Pinpoint the cell where the given text exists, returning its [x, y] midpoint coordinate. 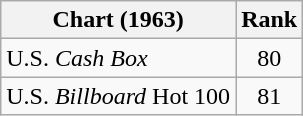
U.S. Billboard Hot 100 [118, 96]
80 [270, 58]
U.S. Cash Box [118, 58]
81 [270, 96]
Chart (1963) [118, 20]
Rank [270, 20]
